Pinpoint the cell where the given text exists, returning its (X, Y) midpoint coordinate. 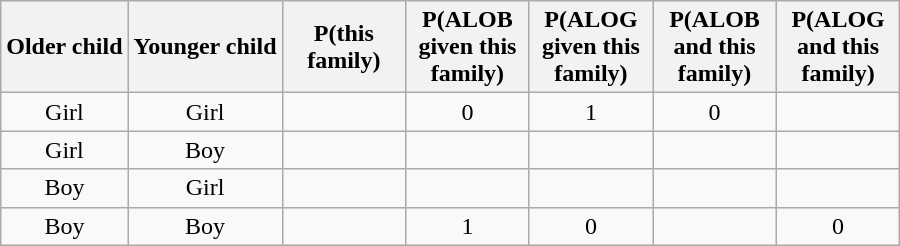
Younger child (205, 47)
P(ALOB given this family) (468, 47)
P(ALOG and this family) (838, 47)
P(ALOG given this family) (591, 47)
P(ALOB and this family) (715, 47)
Older child (64, 47)
P(this family) (344, 47)
